Output the (x, y) coordinate of the center of the cell containing the given text.  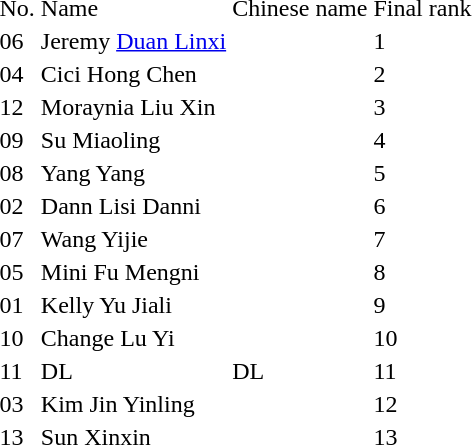
Su Miaoling (133, 140)
Jeremy Duan Linxi (133, 41)
Yang Yang (133, 173)
Wang Yijie (133, 239)
Cici Hong Chen (133, 74)
Dann Lisi Danni (133, 206)
Change Lu Yi (133, 338)
Mini Fu Mengni (133, 272)
Moraynia Liu Xin (133, 107)
Kelly Yu Jiali (133, 305)
Kim Jin Yinling (133, 404)
